Capture the cell that displays the provided text and extract its (X, Y) central coordinate. 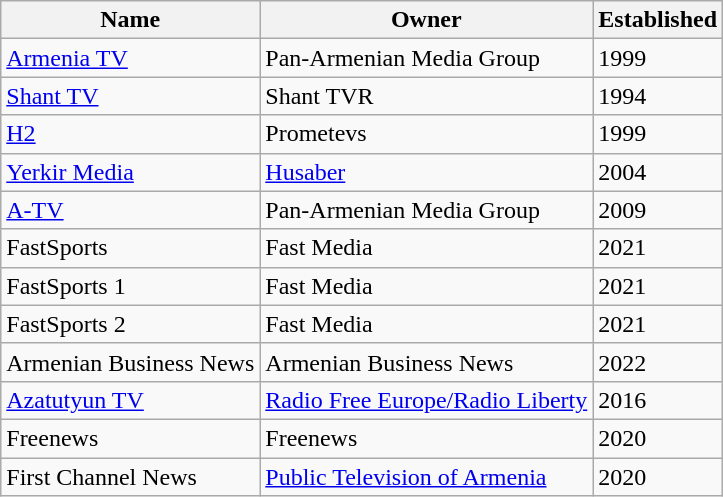
Owner (426, 20)
Name (130, 20)
Armenia TV (130, 58)
2009 (658, 210)
Husaber (426, 172)
A-TV (130, 210)
Shant TV (130, 96)
Shant TVR (426, 96)
2004 (658, 172)
Azatutyun TV (130, 400)
Prometevs (426, 134)
H2 (130, 134)
FastSports 1 (130, 286)
FastSports (130, 248)
FastSports 2 (130, 324)
Yerkir Media (130, 172)
1994 (658, 96)
Established (658, 20)
2022 (658, 362)
Public Television of Armenia (426, 477)
First Channel News (130, 477)
Radio Free Europe/Radio Liberty (426, 400)
2016 (658, 400)
